For the text-containing cell, return its midpoint in [x, y] coordinate format. 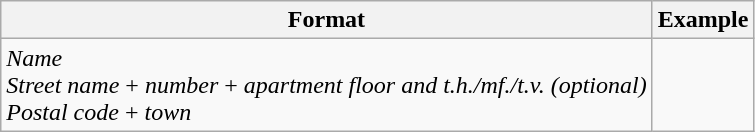
Format [326, 20]
NameStreet name + number + apartment floor and t.h./mf./t.v. (optional)Postal code + town [326, 85]
Example [703, 20]
